From the cell containing the given text, extract its center point as (x, y) coordinate. 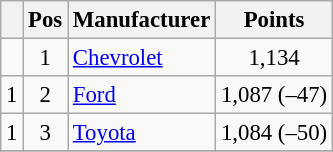
Toyota (142, 133)
Points (274, 20)
Manufacturer (142, 20)
Chevrolet (142, 58)
1,084 (–50) (274, 133)
Ford (142, 95)
1,134 (274, 58)
Pos (46, 20)
2 (46, 95)
1,087 (–47) (274, 95)
3 (46, 133)
